Search for the cell housing the specified text and yield its (X, Y) center coordinate. 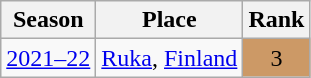
Season (48, 20)
Ruka, Finland (170, 58)
Rank (276, 20)
2021–22 (48, 58)
Place (170, 20)
3 (276, 58)
